Identify which cell holds the provided text, then report its [X, Y] central coordinate. 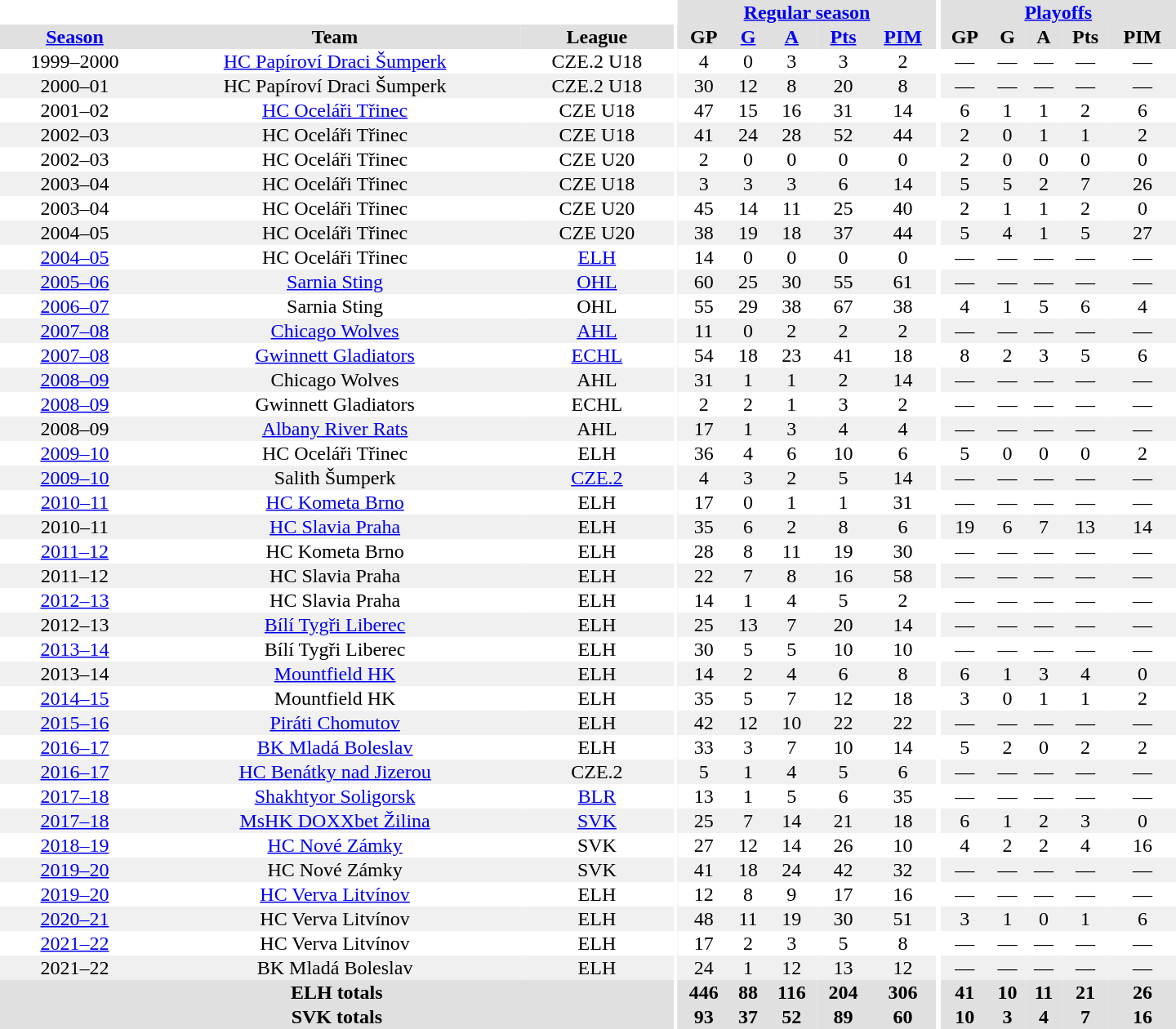
89 [843, 1017]
Piráti Chomutov [335, 723]
2014–15 [75, 698]
HC Benátky nad Jizerou [335, 772]
2000–01 [75, 86]
MsHK DOXXbet Žilina [335, 821]
Salith Šumperk [335, 478]
9 [791, 894]
Shakhtyor Soligorsk [335, 796]
67 [843, 306]
2006–07 [75, 306]
40 [903, 208]
SVK totals [336, 1017]
BLR [596, 796]
Regular season [807, 12]
2005–06 [75, 282]
48 [704, 919]
2018–19 [75, 845]
36 [704, 453]
306 [903, 992]
54 [704, 355]
204 [843, 992]
33 [704, 747]
League [596, 37]
47 [704, 110]
23 [791, 355]
51 [903, 919]
Season [75, 37]
61 [903, 282]
Albany River Rats [335, 429]
116 [791, 992]
1999–2000 [75, 61]
58 [903, 576]
2015–16 [75, 723]
2001–02 [75, 110]
446 [704, 992]
45 [704, 208]
15 [748, 110]
88 [748, 992]
2020–21 [75, 919]
32 [903, 870]
Team [335, 37]
ELH totals [336, 992]
29 [748, 306]
Playoffs [1058, 12]
93 [704, 1017]
